Extract the [X, Y] coordinate from the center of the cell holding the provided text.  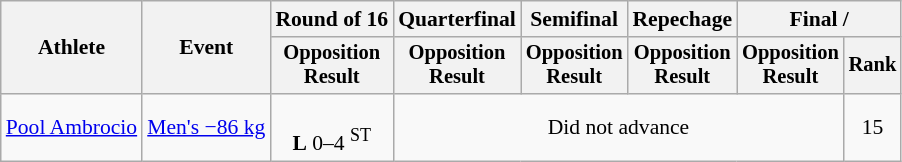
L 0–4 ST [332, 128]
15 [873, 128]
Pool Ambrocio [72, 128]
Repechage [682, 19]
Event [206, 48]
Athlete [72, 48]
Round of 16 [332, 19]
Rank [873, 66]
Semifinal [574, 19]
Did not advance [618, 128]
Final / [819, 19]
Men's −86 kg [206, 128]
Quarterfinal [457, 19]
